Extract the [X, Y] coordinate from the center of the cell holding the provided text.  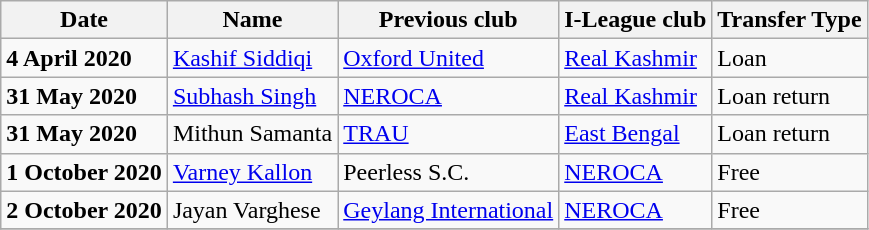
Varney Kallon [252, 172]
Mithun Samanta [252, 134]
Previous club [448, 20]
Oxford United [448, 58]
Geylang International [448, 210]
Subhash Singh [252, 96]
I-League club [636, 20]
Transfer Type [790, 20]
Jayan Varghese [252, 210]
Name [252, 20]
East Bengal [636, 134]
4 April 2020 [84, 58]
1 October 2020 [84, 172]
Loan [790, 58]
Kashif Siddiqi [252, 58]
Date [84, 20]
TRAU [448, 134]
2 October 2020 [84, 210]
Peerless S.C. [448, 172]
